Determine the (x, y) coordinate at the center of the cell enclosing the given text.  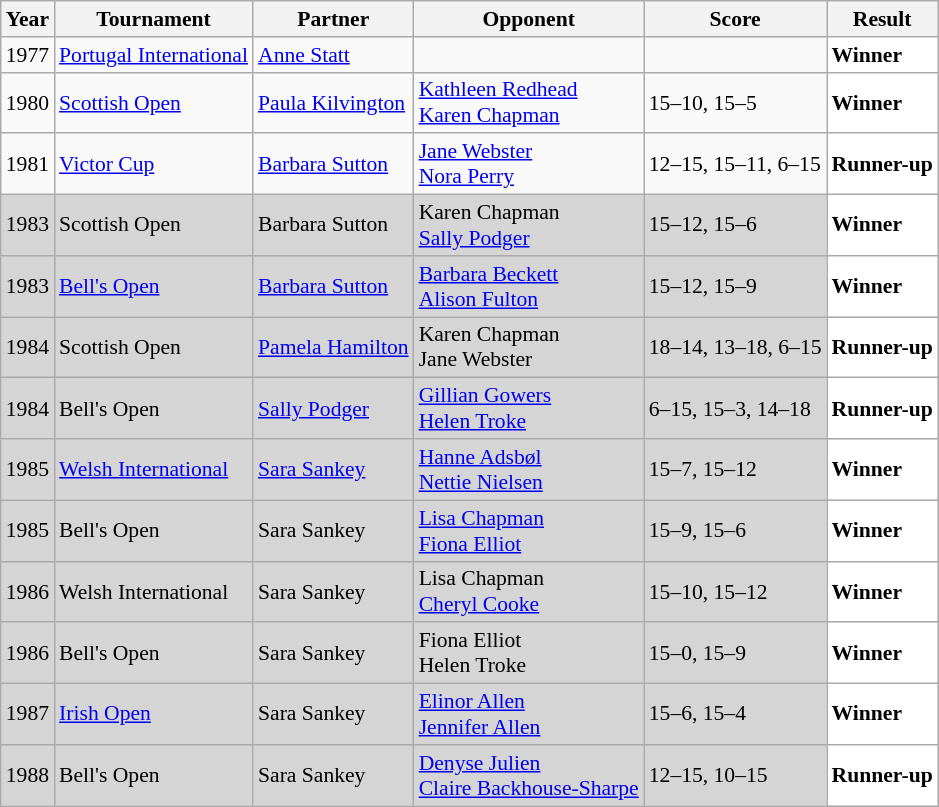
15–12, 15–6 (736, 226)
Lisa Chapman Fiona Elliot (529, 530)
Barbara Beckett Alison Fulton (529, 286)
Year (28, 19)
Result (882, 19)
Irish Open (154, 714)
1980 (28, 102)
12–15, 10–15 (736, 776)
Kathleen Redhead Karen Chapman (529, 102)
Elinor Allen Jennifer Allen (529, 714)
1981 (28, 164)
Portugal International (154, 55)
Partner (334, 19)
Paula Kilvington (334, 102)
15–10, 15–5 (736, 102)
Opponent (529, 19)
Pamela Hamilton (334, 348)
18–14, 13–18, 6–15 (736, 348)
Anne Statt (334, 55)
12–15, 15–11, 6–15 (736, 164)
15–9, 15–6 (736, 530)
Victor Cup (154, 164)
15–12, 15–9 (736, 286)
Tournament (154, 19)
6–15, 15–3, 14–18 (736, 408)
15–0, 15–9 (736, 654)
1977 (28, 55)
Denyse Julien Claire Backhouse-Sharpe (529, 776)
15–10, 15–12 (736, 592)
Fiona Elliot Helen Troke (529, 654)
Hanne Adsbøl Nettie Nielsen (529, 470)
15–7, 15–12 (736, 470)
15–6, 15–4 (736, 714)
1987 (28, 714)
Gillian Gowers Helen Troke (529, 408)
Sally Podger (334, 408)
Score (736, 19)
Lisa Chapman Cheryl Cooke (529, 592)
Jane Webster Nora Perry (529, 164)
Karen Chapman Sally Podger (529, 226)
Karen Chapman Jane Webster (529, 348)
1988 (28, 776)
